Return the (X, Y) coordinate for the center point of the cell that contains the specified text.  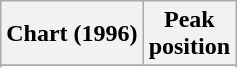
Peakposition (189, 34)
Chart (1996) (72, 34)
